Capture the cell that displays the provided text and extract its [x, y] central coordinate. 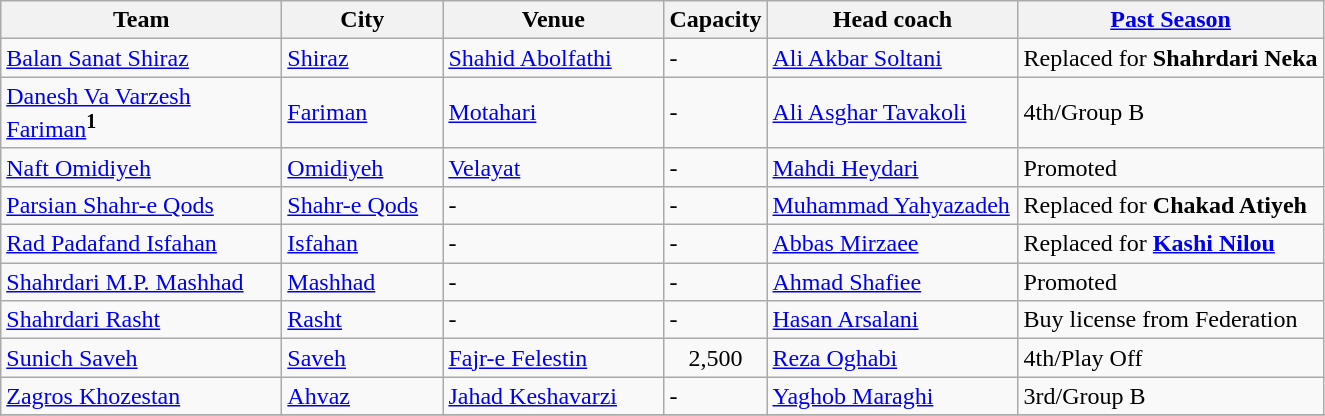
Fajr-e Felestin [554, 358]
Ali Asghar Tavakoli [892, 113]
Past Season [1170, 20]
Replaced for Kashi Nilou [1170, 244]
Shahrdari M.P. Mashhad [142, 282]
Venue [554, 20]
Omidiyeh [362, 167]
Buy license from Federation [1170, 320]
Replaced for Chakad Atiyeh [1170, 205]
Parsian Shahr-e Qods [142, 205]
2,500 [716, 358]
Replaced for Shahrdari Neka [1170, 58]
Hasan Arsalani [892, 320]
Shiraz [362, 58]
Capacity [716, 20]
Danesh Va Varzesh Fariman1 [142, 113]
3rd/Group B [1170, 396]
Shahr-e Qods [362, 205]
Shahrdari Rasht [142, 320]
Yaghob Maraghi [892, 396]
Sunich Saveh [142, 358]
Velayat [554, 167]
Muhammad Yahyazadeh [892, 205]
City [362, 20]
Balan Sanat Shiraz [142, 58]
Ahmad Shafiee [892, 282]
Rasht [362, 320]
Reza Oghabi [892, 358]
Mashhad [362, 282]
Abbas Mirzaee [892, 244]
Zagros Khozestan [142, 396]
Team [142, 20]
Isfahan [362, 244]
Mahdi Heydari [892, 167]
Rad Padafand Isfahan [142, 244]
Ahvaz [362, 396]
4th/Play Off [1170, 358]
Saveh [362, 358]
Jahad Keshavarzi [554, 396]
Naft Omidiyeh [142, 167]
4th/Group B [1170, 113]
Fariman [362, 113]
Head coach [892, 20]
Shahid Abolfathi [554, 58]
Ali Akbar Soltani [892, 58]
Motahari [554, 113]
